Find where the given text appears and provide that cell's center as [x, y] coordinate. 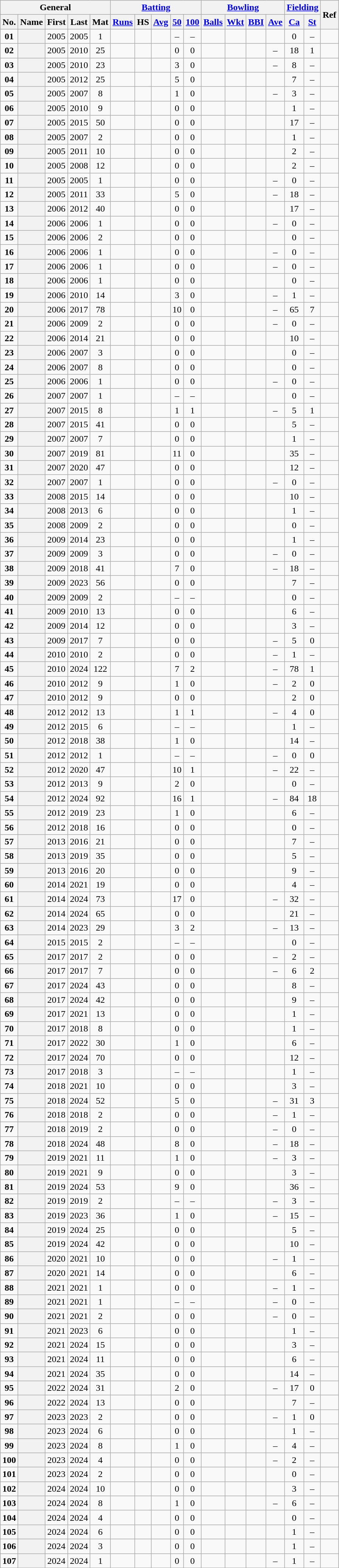
99 [9, 1446]
First [56, 22]
06 [9, 108]
96 [9, 1403]
02 [9, 51]
08 [9, 137]
60 [9, 885]
95 [9, 1388]
Name [32, 22]
51 [9, 755]
91 [9, 1330]
59 [9, 870]
46 [9, 683]
27 [9, 410]
98 [9, 1431]
71 [9, 1043]
93 [9, 1359]
86 [9, 1259]
62 [9, 914]
94 [9, 1374]
76 [9, 1115]
05 [9, 94]
Ave [275, 22]
03 [9, 65]
89 [9, 1302]
104 [9, 1517]
107 [9, 1561]
Bowling [243, 8]
Batting [156, 8]
80 [9, 1172]
Fielding [303, 8]
49 [9, 727]
01 [9, 36]
101 [9, 1474]
Wkt [235, 22]
Ref [329, 15]
04 [9, 79]
57 [9, 841]
General [55, 8]
07 [9, 122]
87 [9, 1273]
Last [79, 22]
77 [9, 1129]
74 [9, 1086]
Runs [123, 22]
105 [9, 1532]
85 [9, 1244]
61 [9, 899]
79 [9, 1158]
Mat [100, 22]
75 [9, 1101]
69 [9, 1014]
63 [9, 928]
54 [9, 798]
Ca [294, 22]
67 [9, 985]
24 [9, 367]
88 [9, 1287]
72 [9, 1057]
64 [9, 942]
102 [9, 1489]
09 [9, 151]
55 [9, 813]
St [312, 22]
66 [9, 971]
No. [9, 22]
28 [9, 425]
68 [9, 1000]
58 [9, 856]
97 [9, 1417]
44 [9, 655]
90 [9, 1316]
103 [9, 1503]
82 [9, 1201]
26 [9, 396]
34 [9, 511]
39 [9, 583]
45 [9, 669]
37 [9, 554]
122 [100, 669]
83 [9, 1215]
HS [143, 22]
Avg [161, 22]
BBI [256, 22]
106 [9, 1546]
Balls [213, 22]
